Locate the cell with the specified text and output its (x, y) center coordinate. 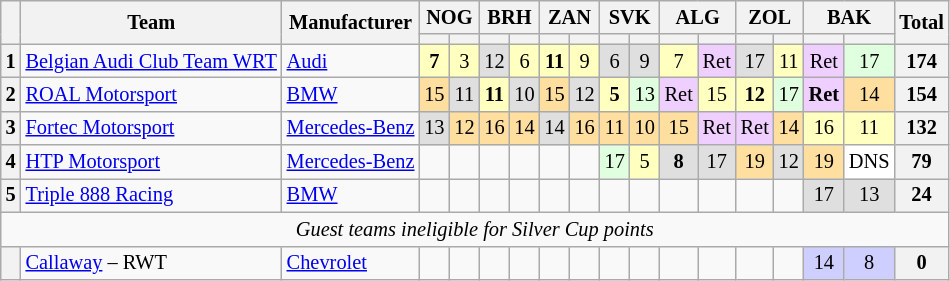
ZAN (570, 17)
0 (921, 263)
Callaway – RWT (152, 263)
Total (921, 22)
132 (921, 128)
174 (921, 61)
2 (11, 94)
Manufacturer (351, 22)
ROAL Motorsport (152, 94)
4 (11, 162)
79 (921, 162)
Fortec Motorsport (152, 128)
DNS (869, 162)
154 (921, 94)
NOG (449, 17)
Team (152, 22)
Triple 888 Racing (152, 195)
24 (921, 195)
BRH (509, 17)
ALG (698, 17)
Chevrolet (351, 263)
ZOL (770, 17)
SVK (630, 17)
HTP Motorsport (152, 162)
Guest teams ineligible for Silver Cup points (475, 229)
BAK (850, 17)
Belgian Audi Club Team WRT (152, 61)
1 (11, 61)
Audi (351, 61)
